Capture the cell that displays the provided text and extract its (x, y) central coordinate. 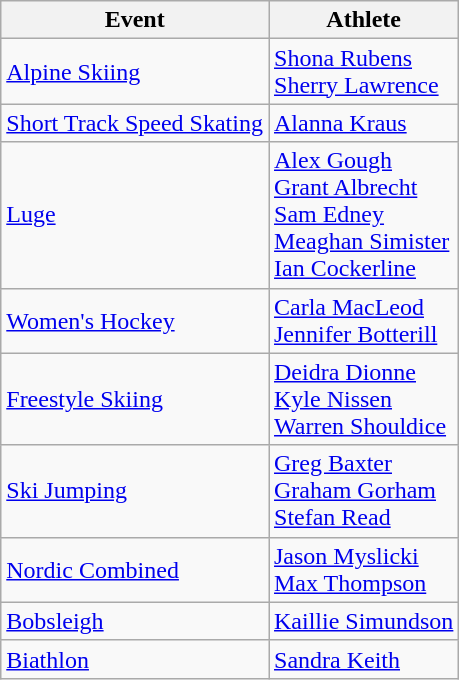
Luge (135, 215)
Women's Hockey (135, 320)
Deidra DionneKyle NissenWarren Shouldice (363, 399)
Shona RubensSherry Lawrence (363, 72)
Alex GoughGrant AlbrechtSam EdneyMeaghan SimisterIan Cockerline (363, 215)
Carla MacLeodJennifer Botterill (363, 320)
Jason MyslickiMax Thompson (363, 570)
Event (135, 20)
Greg BaxterGraham GorhamStefan Read (363, 491)
Alanna Kraus (363, 123)
Sandra Keith (363, 659)
Ski Jumping (135, 491)
Alpine Skiing (135, 72)
Freestyle Skiing (135, 399)
Bobsleigh (135, 621)
Nordic Combined (135, 570)
Short Track Speed Skating (135, 123)
Biathlon (135, 659)
Kaillie Simundson (363, 621)
Athlete (363, 20)
